Provide the (x, y) coordinate of the cell's center where the given text is located.  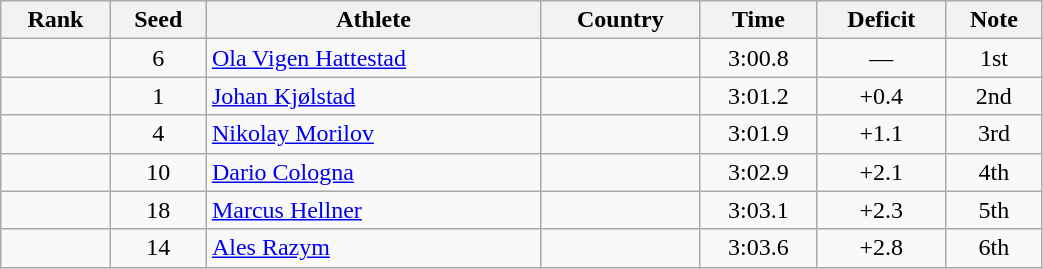
10 (158, 172)
Deficit (882, 20)
Dario Cologna (373, 172)
Johan Kjølstad (373, 96)
6th (994, 248)
2nd (994, 96)
3:01.2 (758, 96)
18 (158, 210)
4 (158, 134)
Nikolay Morilov (373, 134)
Seed (158, 20)
+0.4 (882, 96)
3:02.9 (758, 172)
+2.3 (882, 210)
14 (158, 248)
5th (994, 210)
+1.1 (882, 134)
+2.8 (882, 248)
Time (758, 20)
3:03.1 (758, 210)
— (882, 58)
1st (994, 58)
3rd (994, 134)
Ales Razym (373, 248)
4th (994, 172)
Note (994, 20)
1 (158, 96)
3:01.9 (758, 134)
6 (158, 58)
Ola Vigen Hattestad (373, 58)
3:00.8 (758, 58)
3:03.6 (758, 248)
Country (620, 20)
Rank (56, 20)
Athlete (373, 20)
+2.1 (882, 172)
Marcus Hellner (373, 210)
